Scan for the cell matching the given text and deliver its (X, Y) coordinate at center. 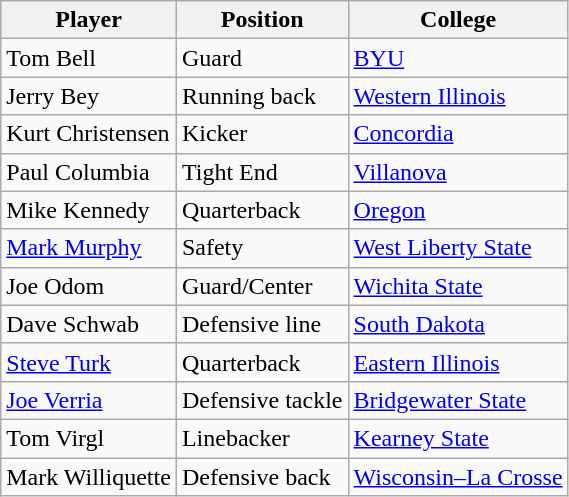
Dave Schwab (89, 324)
Player (89, 20)
Kicker (262, 134)
Villanova (458, 172)
Tom Bell (89, 58)
Bridgewater State (458, 400)
Defensive tackle (262, 400)
Position (262, 20)
Tom Virgl (89, 438)
Kurt Christensen (89, 134)
Concordia (458, 134)
Mark Murphy (89, 248)
West Liberty State (458, 248)
Guard/Center (262, 286)
Mike Kennedy (89, 210)
Wichita State (458, 286)
Guard (262, 58)
Steve Turk (89, 362)
Defensive back (262, 477)
Safety (262, 248)
Kearney State (458, 438)
Eastern Illinois (458, 362)
Oregon (458, 210)
Wisconsin–La Crosse (458, 477)
Defensive line (262, 324)
College (458, 20)
Running back (262, 96)
Linebacker (262, 438)
Mark Williquette (89, 477)
Western Illinois (458, 96)
South Dakota (458, 324)
BYU (458, 58)
Tight End (262, 172)
Joe Verria (89, 400)
Paul Columbia (89, 172)
Joe Odom (89, 286)
Jerry Bey (89, 96)
